Provide the [x, y] coordinate of the cell's center where the given text is located.  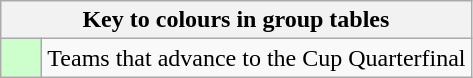
Key to colours in group tables [236, 20]
Teams that advance to the Cup Quarterfinal [256, 58]
